Return the [X, Y] coordinate for the center point of the cell that contains the specified text.  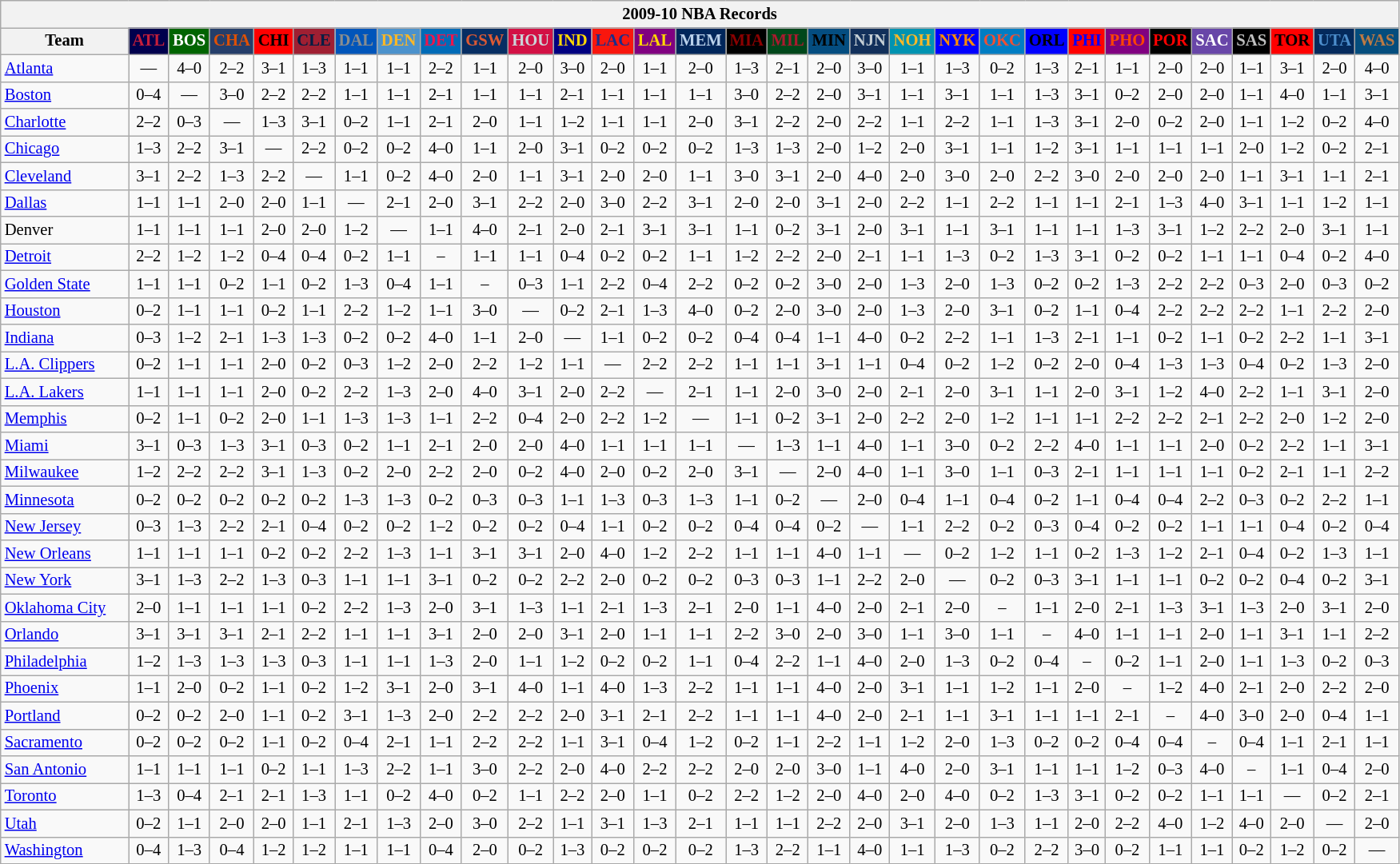
Detroit [65, 257]
San Antonio [65, 770]
HOU [531, 41]
New York [65, 580]
UTA [1334, 41]
BOS [189, 41]
Chicago [65, 149]
SAS [1251, 41]
Team [65, 41]
LAC [612, 41]
MEM [700, 41]
MIA [747, 41]
Atlanta [65, 68]
Oklahoma City [65, 607]
IND [572, 41]
New Jersey [65, 527]
Charlotte [65, 122]
ORL [1047, 41]
MIN [829, 41]
New Orleans [65, 554]
MIL [788, 41]
OKC [1003, 41]
Toronto [65, 796]
Cleveland [65, 176]
Portland [65, 715]
DEN [398, 41]
CHI [273, 41]
WAS [1377, 41]
Dallas [65, 203]
Memphis [65, 419]
PHO [1127, 41]
Philadelphia [65, 661]
L.A. Clippers [65, 364]
Washington [65, 850]
CHA [232, 41]
DET [441, 41]
Minnesota [65, 500]
CLE [313, 41]
Utah [65, 823]
Milwaukee [65, 472]
SAC [1212, 41]
Denver [65, 229]
Miami [65, 445]
NJN [870, 41]
Indiana [65, 338]
ATL [149, 41]
2009-10 NBA Records [700, 14]
NYK [957, 41]
NOH [913, 41]
L.A. Lakers [65, 392]
GSW [485, 41]
POR [1171, 41]
Sacramento [65, 743]
Boston [65, 95]
PHI [1087, 41]
Orlando [65, 635]
LAL [655, 41]
DAL [357, 41]
TOR [1292, 41]
Golden State [65, 284]
Houston [65, 311]
Phoenix [65, 688]
